Output the (X, Y) coordinate of the center of the cell containing the given text.  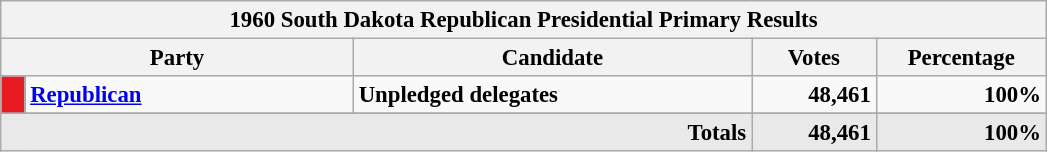
1960 South Dakota Republican Presidential Primary Results (524, 20)
Party (178, 58)
Totals (376, 133)
Unpledged delegates (552, 95)
Candidate (552, 58)
Percentage (961, 58)
Votes (814, 58)
Republican (189, 95)
